Pinpoint the cell where the given text exists, returning its [X, Y] midpoint coordinate. 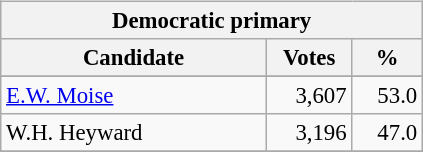
E.W. Moise [134, 96]
47.0 [388, 133]
53.0 [388, 96]
Democratic primary [212, 21]
Candidate [134, 58]
3,607 [309, 96]
% [388, 58]
3,196 [309, 133]
Votes [309, 58]
W.H. Heyward [134, 133]
